For the text-containing cell, return its midpoint in [X, Y] coordinate format. 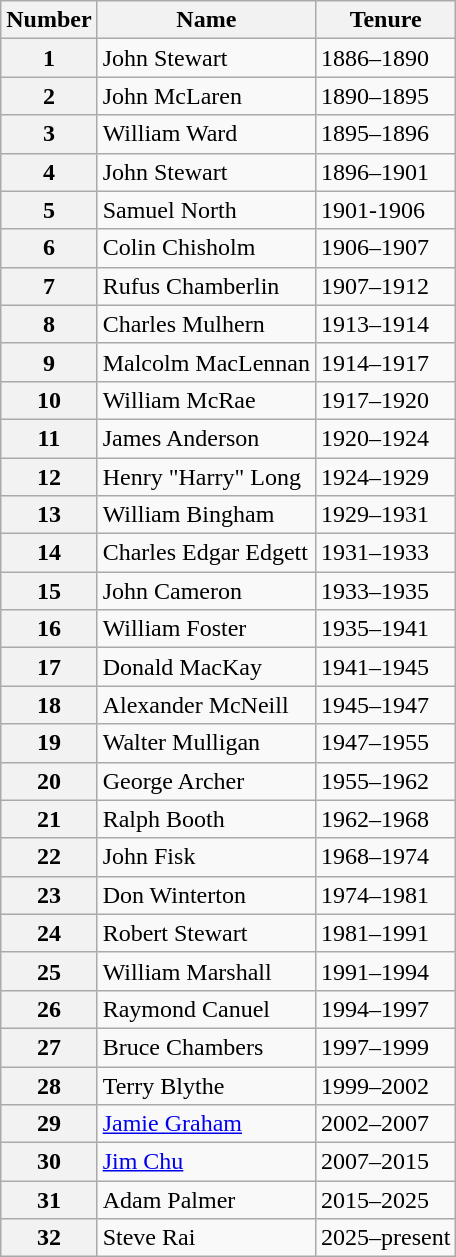
Malcolm MacLennan [206, 362]
9 [49, 362]
1974–1981 [385, 895]
2015–2025 [385, 1200]
William McRae [206, 400]
1890–1895 [385, 96]
Number [49, 20]
William Ward [206, 134]
17 [49, 667]
1991–1994 [385, 971]
1901-1906 [385, 210]
Ralph Booth [206, 819]
1933–1935 [385, 591]
24 [49, 933]
23 [49, 895]
3 [49, 134]
28 [49, 1085]
1906–1907 [385, 248]
18 [49, 705]
Name [206, 20]
16 [49, 629]
1968–1974 [385, 857]
7 [49, 286]
1907–1912 [385, 286]
1886–1890 [385, 58]
William Foster [206, 629]
Jim Chu [206, 1162]
Adam Palmer [206, 1200]
1962–1968 [385, 819]
1955–1962 [385, 781]
Terry Blythe [206, 1085]
1997–1999 [385, 1047]
4 [49, 172]
John Fisk [206, 857]
Raymond Canuel [206, 1009]
Alexander McNeill [206, 705]
1920–1924 [385, 438]
12 [49, 477]
1941–1945 [385, 667]
19 [49, 743]
1 [49, 58]
1999–2002 [385, 1085]
29 [49, 1124]
1924–1929 [385, 477]
George Archer [206, 781]
1914–1917 [385, 362]
Henry "Harry" Long [206, 477]
27 [49, 1047]
2002–2007 [385, 1124]
8 [49, 324]
20 [49, 781]
1981–1991 [385, 933]
Jamie Graham [206, 1124]
31 [49, 1200]
1945–1947 [385, 705]
32 [49, 1238]
Colin Chisholm [206, 248]
14 [49, 553]
Rufus Chamberlin [206, 286]
2025–present [385, 1238]
21 [49, 819]
John McLaren [206, 96]
John Cameron [206, 591]
1994–1997 [385, 1009]
2 [49, 96]
30 [49, 1162]
22 [49, 857]
2007–2015 [385, 1162]
15 [49, 591]
25 [49, 971]
James Anderson [206, 438]
Don Winterton [206, 895]
Tenure [385, 20]
1917–1920 [385, 400]
1931–1933 [385, 553]
10 [49, 400]
Charles Edgar Edgett [206, 553]
6 [49, 248]
1895–1896 [385, 134]
Bruce Chambers [206, 1047]
Walter Mulligan [206, 743]
Steve Rai [206, 1238]
William Marshall [206, 971]
1913–1914 [385, 324]
1947–1955 [385, 743]
Charles Mulhern [206, 324]
Robert Stewart [206, 933]
Donald MacKay [206, 667]
5 [49, 210]
1896–1901 [385, 172]
William Bingham [206, 515]
11 [49, 438]
13 [49, 515]
1935–1941 [385, 629]
1929–1931 [385, 515]
26 [49, 1009]
Samuel North [206, 210]
